Determine the [x, y] coordinate at the center of the cell enclosing the given text.  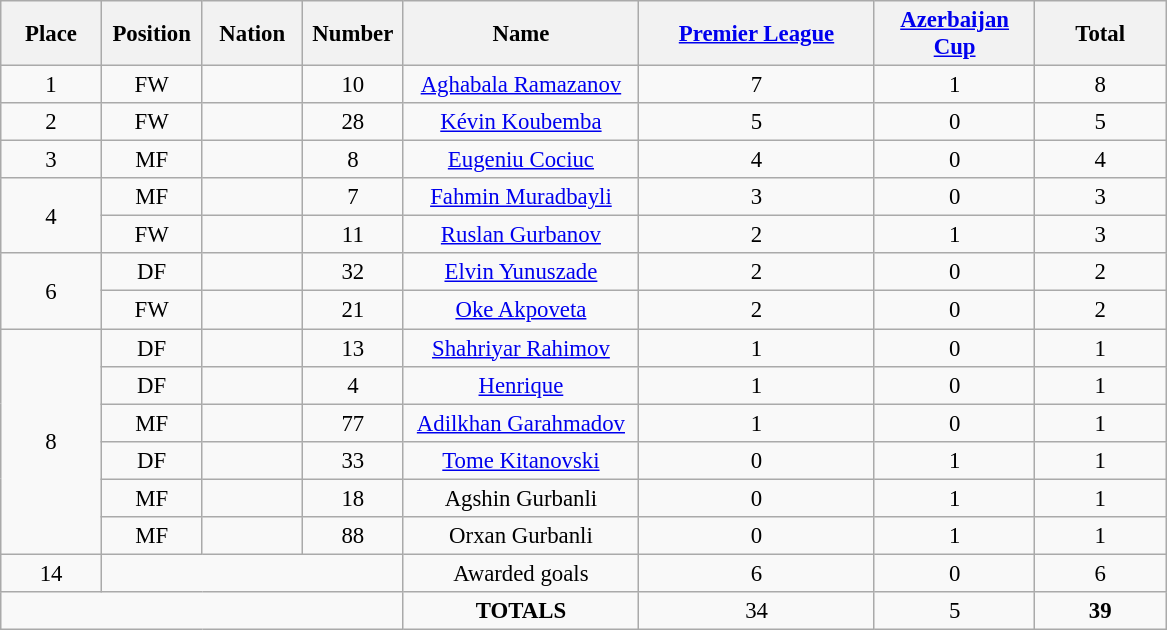
Name [521, 34]
Fahmin Muradbayli [521, 197]
Azerbaijan Cup [954, 34]
Kévin Koubemba [521, 122]
13 [354, 348]
28 [354, 122]
Orxan Gurbanli [521, 536]
Number [354, 34]
Eugeniu Cociuc [521, 160]
Elvin Yunuszade [521, 273]
77 [354, 423]
Position [152, 34]
18 [354, 498]
39 [1100, 611]
34 [757, 611]
88 [354, 536]
Awarded goals [521, 573]
Shahriyar Rahimov [521, 348]
Agshin Gurbanli [521, 498]
TOTALS [521, 611]
Tome Kitanovski [521, 460]
Nation [252, 34]
11 [354, 235]
10 [354, 85]
Aghabala Ramazanov [521, 85]
32 [354, 273]
Henrique [521, 385]
Adilkhan Garahmadov [521, 423]
Total [1100, 34]
14 [52, 573]
21 [354, 310]
Oke Akpoveta [521, 310]
Place [52, 34]
Ruslan Gurbanov [521, 235]
33 [354, 460]
Premier League [757, 34]
